Return the (X, Y) coordinate for the center point of the cell that contains the specified text.  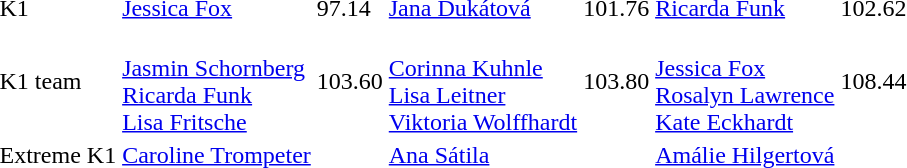
Jessica FoxRosalyn LawrenceKate Eckhardt (745, 82)
103.80 (616, 82)
103.60 (350, 82)
Jasmin SchornbergRicarda FunkLisa Fritsche (217, 82)
Corinna KuhnleLisa LeitnerViktoria Wolffhardt (482, 82)
